Find where the given text appears and provide that cell's center as [X, Y] coordinate. 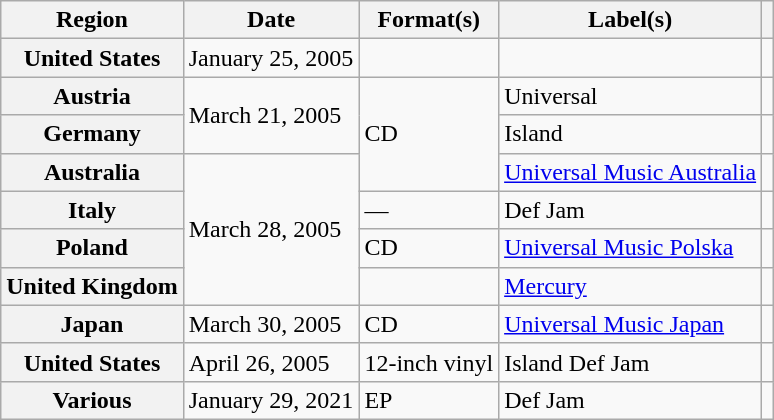
Mercury [630, 286]
Universal Music Polska [630, 248]
Universal [630, 96]
12-inch vinyl [429, 362]
Austria [92, 96]
United Kingdom [92, 286]
EP [429, 400]
Germany [92, 134]
January 29, 2021 [271, 400]
April 26, 2005 [271, 362]
March 21, 2005 [271, 115]
March 30, 2005 [271, 324]
Various [92, 400]
Region [92, 20]
Italy [92, 210]
Japan [92, 324]
Australia [92, 172]
March 28, 2005 [271, 229]
Island [630, 134]
Label(s) [630, 20]
Date [271, 20]
Island Def Jam [630, 362]
Universal Music Japan [630, 324]
Poland [92, 248]
Format(s) [429, 20]
January 25, 2005 [271, 58]
Universal Music Australia [630, 172]
— [429, 210]
